Locate the cell with the specified text and output its (X, Y) center coordinate. 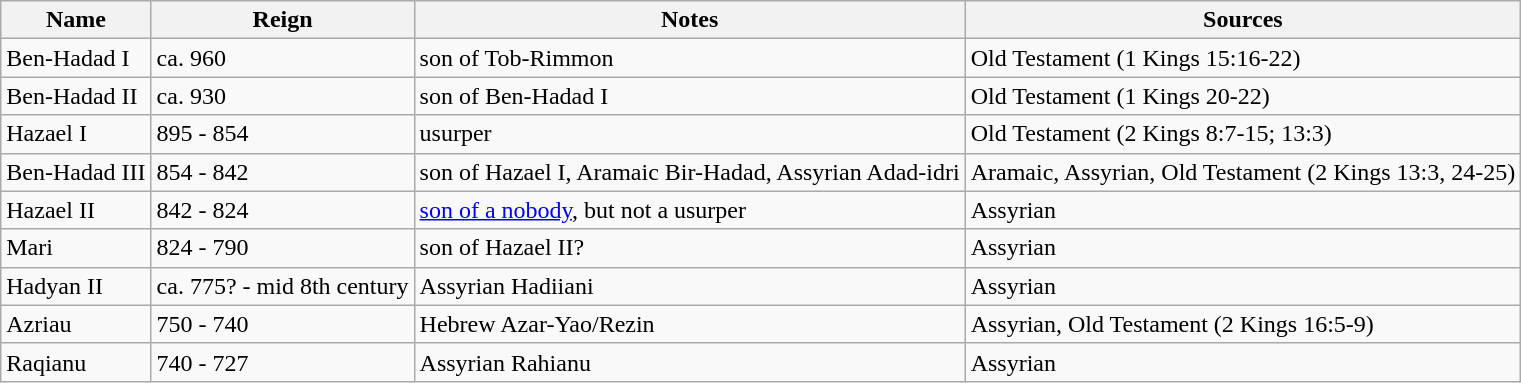
Reign (282, 20)
895 - 854 (282, 134)
Sources (1243, 20)
Raqianu (76, 362)
Azriau (76, 324)
son of Hazael II? (690, 248)
ca. 960 (282, 58)
Ben-Hadad I (76, 58)
Notes (690, 20)
842 - 824 (282, 210)
usurper (690, 134)
Assyrian Hadiiani (690, 286)
Mari (76, 248)
Hazael I (76, 134)
854 - 842 (282, 172)
Hazael II (76, 210)
son of Hazael I, Aramaic Bir-Hadad, Assyrian Adad-idri (690, 172)
740 - 727 (282, 362)
Old Testament (1 Kings 15:16-22) (1243, 58)
Name (76, 20)
Hadyan II (76, 286)
ca. 930 (282, 96)
son of Tob-Rimmon (690, 58)
son of a nobody, but not a usurper (690, 210)
Ben-Hadad III (76, 172)
824 - 790 (282, 248)
ca. 775? - mid 8th century (282, 286)
750 - 740 (282, 324)
son of Ben-Hadad I (690, 96)
Aramaic, Assyrian, Old Testament (2 Kings 13:3, 24-25) (1243, 172)
Hebrew Azar-Yao/Rezin (690, 324)
Ben-Hadad II (76, 96)
Assyrian Rahianu (690, 362)
Old Testament (2 Kings 8:7-15; 13:3) (1243, 134)
Assyrian, Old Testament (2 Kings 16:5-9) (1243, 324)
Old Testament (1 Kings 20-22) (1243, 96)
